Return the (X, Y) coordinate for the center point of the cell that contains the specified text.  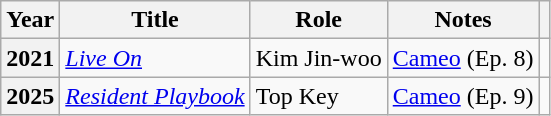
Top Key (318, 96)
Resident Playbook (155, 96)
Cameo (Ep. 9) (463, 96)
Year (30, 20)
Cameo (Ep. 8) (463, 58)
Kim Jin-woo (318, 58)
Live On (155, 58)
Role (318, 20)
2021 (30, 58)
Title (155, 20)
Notes (463, 20)
2025 (30, 96)
